Find where the given text appears and provide that cell's center as [x, y] coordinate. 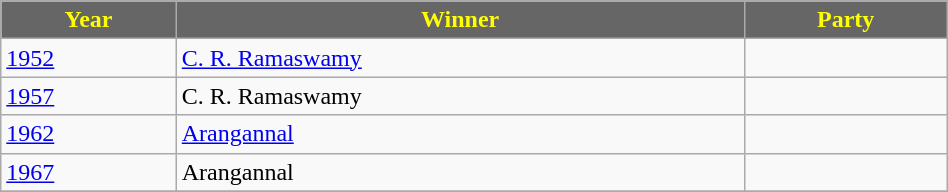
Winner [460, 20]
Year [89, 20]
Party [846, 20]
1962 [89, 134]
1967 [89, 172]
1957 [89, 96]
1952 [89, 58]
